Find where the given text appears and provide that cell's center as (x, y) coordinate. 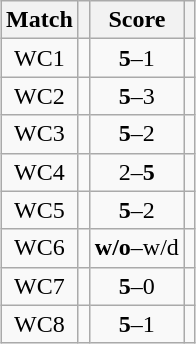
WC1 (40, 58)
WC2 (40, 96)
2–5 (136, 172)
WC5 (40, 210)
Match (40, 20)
WC6 (40, 248)
WC8 (40, 324)
5–0 (136, 286)
Score (136, 20)
WC4 (40, 172)
WC7 (40, 286)
w/o–w/d (136, 248)
WC3 (40, 134)
5–3 (136, 96)
